Return [X, Y] of the center of cell containing provided text 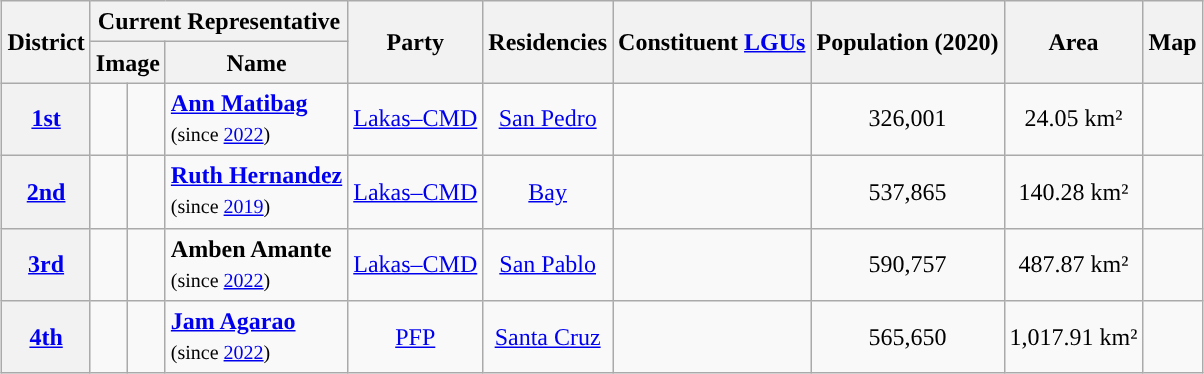
Population (2020) [908, 42]
San Pedro [548, 120]
326,001 [908, 120]
2nd [46, 192]
Residencies [548, 42]
140.28 km² [1074, 192]
District [46, 42]
PFP [416, 338]
Party [416, 42]
1,017.91 km² [1074, 338]
565,650 [908, 338]
Bay [548, 192]
537,865 [908, 192]
1st [46, 120]
24.05 km² [1074, 120]
487.87 km² [1074, 264]
590,757 [908, 264]
Ruth Hernandez(since 2019) [256, 192]
Amben Amante(since 2022) [256, 264]
Image [128, 62]
Constituent LGUs [712, 42]
4th [46, 338]
Current Representative [218, 22]
Area [1074, 42]
Name [256, 62]
Jam Agarao(since 2022) [256, 338]
San Pablo [548, 264]
Map [1172, 42]
Santa Cruz [548, 338]
3rd [46, 264]
Ann Matibag(since 2022) [256, 120]
